Search for the cell housing the specified text and yield its (X, Y) center coordinate. 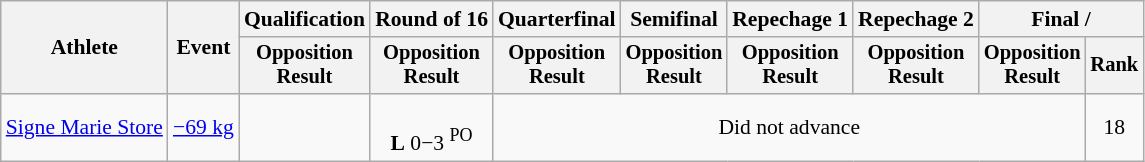
Round of 16 (432, 19)
Athlete (84, 48)
Quarterfinal (557, 19)
−69 kg (204, 128)
Semifinal (674, 19)
Repechage 1 (790, 19)
Final / (1061, 19)
Event (204, 48)
Signe Marie Store (84, 128)
L 0−3 PO (432, 128)
18 (1114, 128)
Rank (1114, 66)
Repechage 2 (916, 19)
Qualification (304, 19)
Did not advance (789, 128)
